Detect which cell encompasses the target text, then output its [x, y] center coordinate. 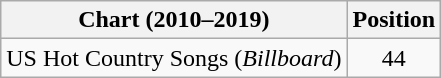
Chart (2010–2019) [174, 20]
US Hot Country Songs (Billboard) [174, 58]
Position [394, 20]
44 [394, 58]
